For the text-containing cell, return its midpoint in (x, y) coordinate format. 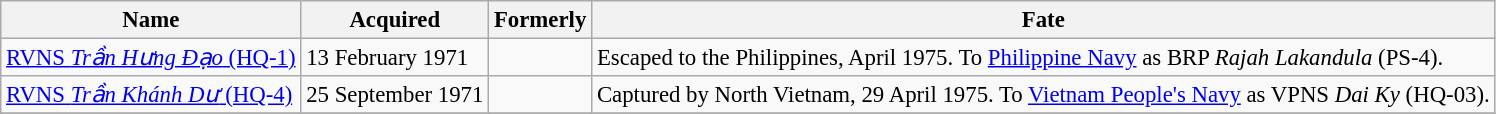
RVNS Trần Hưng Đạo (HQ-1) (151, 58)
13 February 1971 (395, 58)
RVNS Trần Khánh Dư (HQ-4) (151, 95)
25 September 1971 (395, 95)
Fate (1044, 20)
Escaped to the Philippines, April 1975. To Philippine Navy as BRP Rajah Lakandula (PS-4). (1044, 58)
Name (151, 20)
Formerly (540, 20)
Captured by North Vietnam, 29 April 1975. To Vietnam People's Navy as VPNS Dai Ky (HQ-03). (1044, 95)
Acquired (395, 20)
